From the cell containing the given text, extract its center point as (X, Y) coordinate. 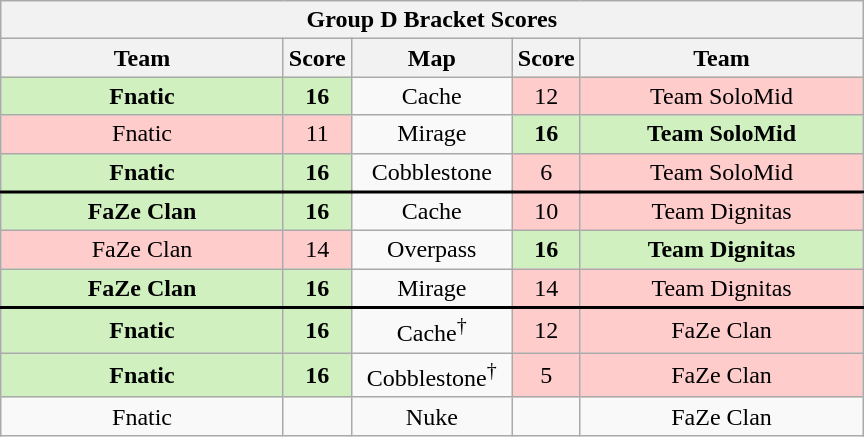
Overpass (432, 250)
6 (546, 172)
Nuke (432, 416)
Cobblestone (432, 172)
Cobblestone† (432, 376)
5 (546, 376)
11 (317, 134)
Cache† (432, 330)
Map (432, 58)
Group D Bracket Scores (432, 20)
10 (546, 212)
